Scan for the cell matching the given text and deliver its (X, Y) coordinate at center. 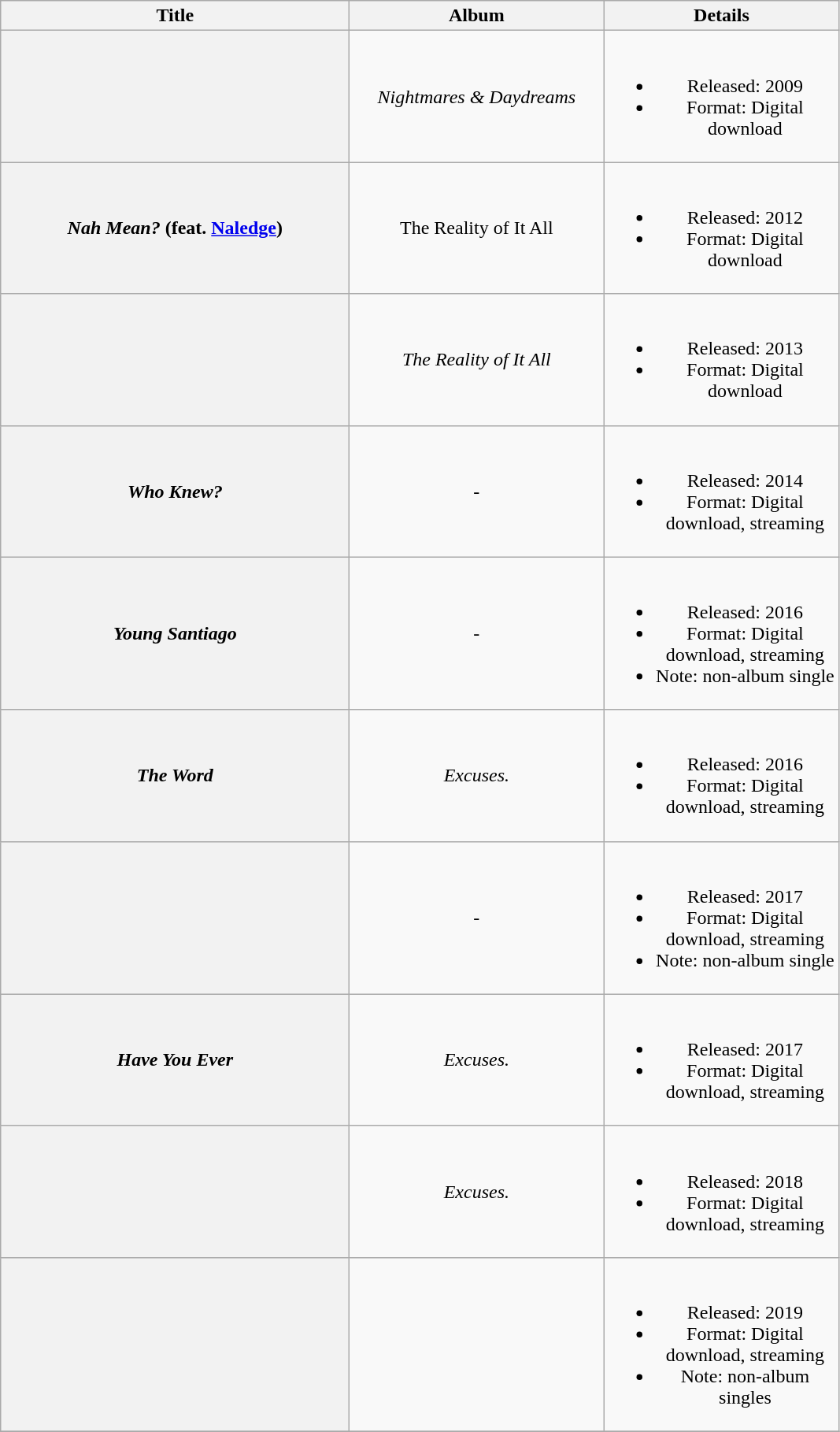
Who Knew? (175, 492)
Released: 2016Format: Digital download, streamingNote: non-album single (721, 633)
Nah Mean? (feat. Naledge) (175, 228)
Released: 2017Format: Digital download, streamingNote: non-album single (721, 918)
Young Santiago (175, 633)
Album (477, 16)
Released: 2012Format: Digital download (721, 228)
Released: 2013Format: Digital download (721, 359)
Details (721, 16)
Released: 2016Format: Digital download, streaming (721, 775)
Released: 2017Format: Digital download, streaming (721, 1060)
Have You Ever (175, 1060)
The Word (175, 775)
Title (175, 16)
Released: 2009Format: Digital download (721, 96)
Released: 2014Format: Digital download, streaming (721, 492)
Released: 2019Format: Digital download, streamingNote: non-album singles (721, 1344)
Released: 2018Format: Digital download, streaming (721, 1191)
Nightmares & Daydreams (477, 96)
